Search for the cell housing the specified text and yield its (x, y) center coordinate. 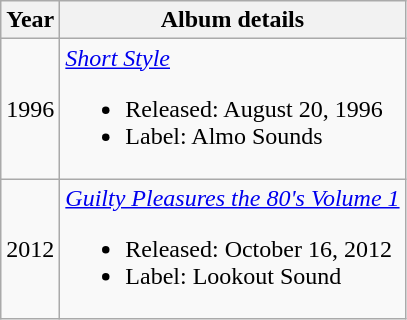
Short StyleReleased: August 20, 1996Label: Almo Sounds (232, 109)
Album details (232, 20)
Guilty Pleasures the 80's Volume 1Released: October 16, 2012Label: Lookout Sound (232, 249)
2012 (30, 249)
Year (30, 20)
1996 (30, 109)
